Pinpoint the cell where the given text exists, returning its (X, Y) midpoint coordinate. 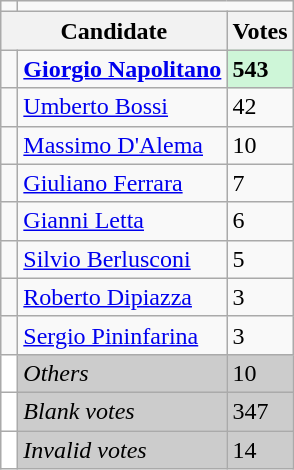
Massimo D'Alema (122, 145)
Giorgio Napolitano (122, 69)
Sergio Pininfarina (122, 335)
Roberto Dipiazza (122, 297)
Silvio Berlusconi (122, 259)
Others (122, 373)
543 (260, 69)
5 (260, 259)
Candidate (114, 31)
14 (260, 449)
Invalid votes (122, 449)
Votes (260, 31)
42 (260, 107)
Giuliano Ferrara (122, 183)
6 (260, 221)
Blank votes (122, 411)
7 (260, 183)
Gianni Letta (122, 221)
Umberto Bossi (122, 107)
347 (260, 411)
